Pinpoint the cell where the given text exists, returning its [X, Y] midpoint coordinate. 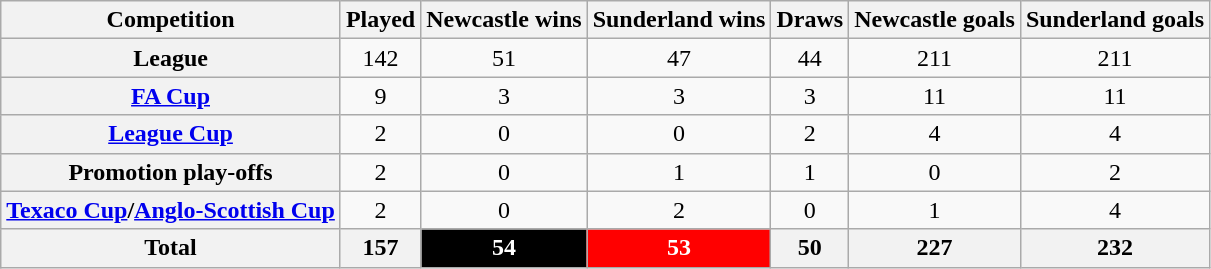
9 [380, 96]
Competition [171, 20]
Played [380, 20]
League Cup [171, 134]
Sunderland wins [679, 20]
54 [504, 248]
Total [171, 248]
227 [935, 248]
50 [810, 248]
157 [380, 248]
Promotion play-offs [171, 172]
51 [504, 58]
Newcastle wins [504, 20]
44 [810, 58]
League [171, 58]
232 [1114, 248]
47 [679, 58]
53 [679, 248]
Newcastle goals [935, 20]
Texaco Cup/Anglo-Scottish Cup [171, 210]
Draws [810, 20]
FA Cup [171, 96]
142 [380, 58]
Sunderland goals [1114, 20]
